Capture the cell that displays the provided text and extract its [X, Y] central coordinate. 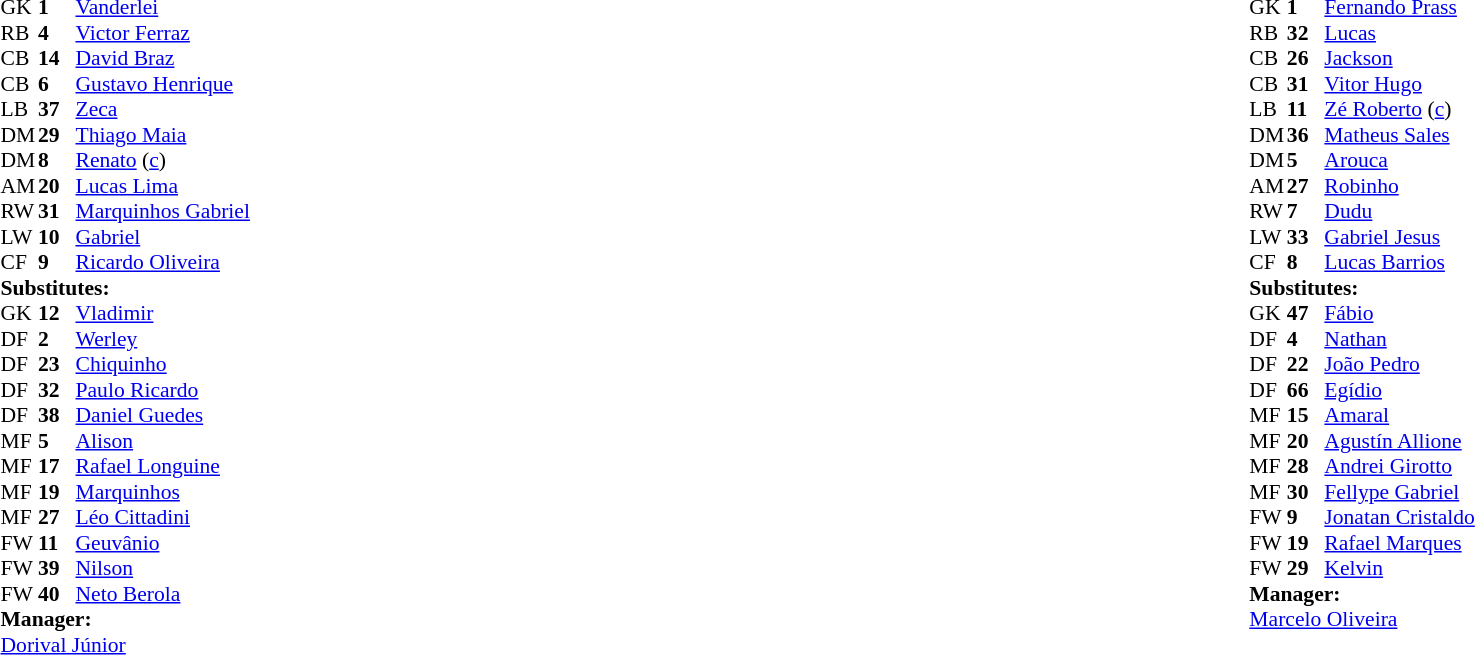
30 [1306, 492]
Neto Berola [163, 594]
Vladimir [163, 313]
22 [1306, 365]
23 [57, 365]
39 [57, 569]
Daniel Guedes [163, 415]
Gabriel Jesus [1399, 237]
Gustavo Henrique [163, 84]
40 [57, 594]
Dudu [1399, 211]
Kelvin [1399, 569]
Victor Ferraz [163, 33]
Paulo Ricardo [163, 390]
Fellype Gabriel [1399, 492]
10 [57, 237]
Agustín Allione [1399, 441]
Jackson [1399, 59]
Andrei Girotto [1399, 467]
Nilson [163, 569]
26 [1306, 59]
28 [1306, 467]
Alison [163, 441]
7 [1306, 211]
Rafael Longuine [163, 467]
33 [1306, 237]
João Pedro [1399, 365]
Vitor Hugo [1399, 84]
Matheus Sales [1399, 135]
37 [57, 109]
Thiago Maia [163, 135]
Egídio [1399, 390]
Marquinhos Gabriel [163, 211]
Arouca [1399, 161]
47 [1306, 313]
Jonatan Cristaldo [1399, 517]
15 [1306, 415]
Nathan [1399, 339]
36 [1306, 135]
Lucas [1399, 33]
Lucas Lima [163, 186]
2 [57, 339]
Fábio [1399, 313]
Amaral [1399, 415]
Geuvânio [163, 543]
Léo Cittadini [163, 517]
Renato (c) [163, 161]
Werley [163, 339]
Gabriel [163, 237]
6 [57, 84]
Zeca [163, 109]
Robinho [1399, 186]
17 [57, 467]
Lucas Barrios [1399, 263]
38 [57, 415]
David Braz [163, 59]
12 [57, 313]
Rafael Marques [1399, 543]
66 [1306, 390]
Chiquinho [163, 365]
Ricardo Oliveira [163, 263]
Zé Roberto (c) [1399, 109]
14 [57, 59]
Marquinhos [163, 492]
